Return the (X, Y) coordinate for the center point of the cell that contains the specified text.  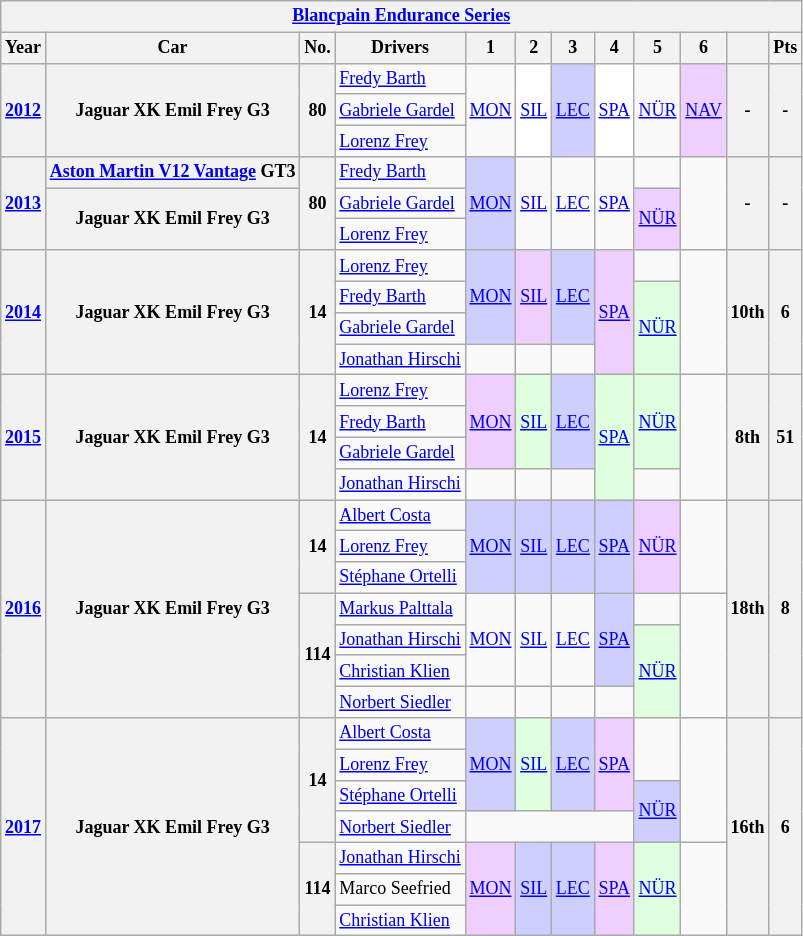
No. (318, 48)
2012 (24, 110)
Aston Martin V12 Vantage GT3 (172, 172)
Marco Seefried (400, 890)
Year (24, 48)
1 (490, 48)
2016 (24, 609)
Car (172, 48)
8th (748, 438)
3 (574, 48)
8 (786, 609)
2014 (24, 312)
5 (658, 48)
10th (748, 312)
2013 (24, 204)
Drivers (400, 48)
Pts (786, 48)
51 (786, 438)
Blancpain Endurance Series (402, 16)
18th (748, 609)
NAV (704, 110)
Markus Palttala (400, 608)
2015 (24, 438)
4 (614, 48)
16th (748, 827)
2017 (24, 827)
2 (534, 48)
